Detect which cell encompasses the target text, then output its (X, Y) center coordinate. 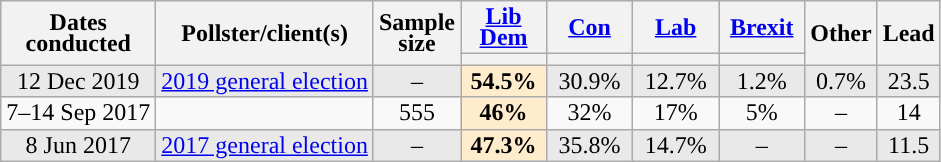
555 (416, 113)
0.7% (841, 81)
Datesconducted (78, 33)
2019 general election (265, 81)
Samplesize (416, 33)
Lead (908, 33)
35.8% (590, 145)
14.7% (676, 145)
23.5 (908, 81)
Lib Dem (504, 28)
Lab (676, 28)
54.5% (504, 81)
7–14 Sep 2017 (78, 113)
Pollster/client(s) (265, 33)
5% (762, 113)
30.9% (590, 81)
2017 general election (265, 145)
11.5 (908, 145)
1.2% (762, 81)
46% (504, 113)
12.7% (676, 81)
14 (908, 113)
17% (676, 113)
Brexit (762, 28)
12 Dec 2019 (78, 81)
Con (590, 28)
Other (841, 33)
47.3% (504, 145)
32% (590, 113)
8 Jun 2017 (78, 145)
